Detect which cell encompasses the target text, then output its (X, Y) center coordinate. 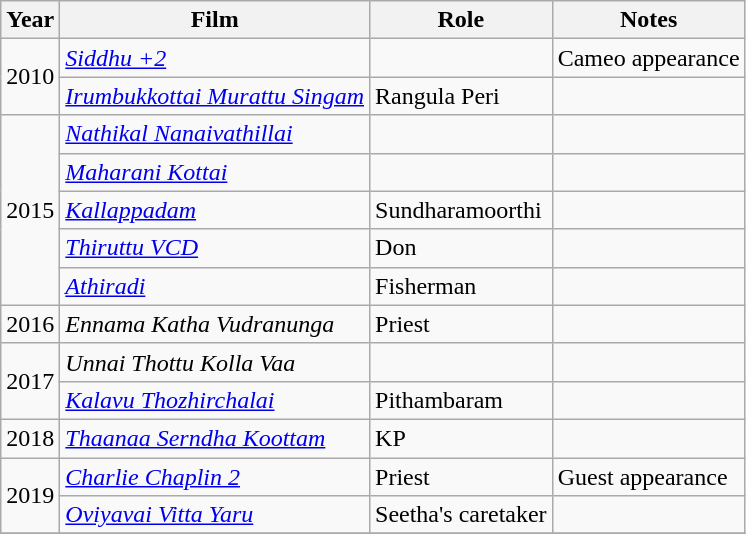
Siddhu +2 (215, 58)
Athiradi (215, 286)
2015 (30, 210)
Role (462, 20)
2017 (30, 381)
Don (462, 248)
2016 (30, 324)
Thaanaa Serndha Koottam (215, 438)
2010 (30, 77)
Seetha's caretaker (462, 515)
Maharani Kottai (215, 172)
2019 (30, 496)
Unnai Thottu Kolla Vaa (215, 362)
Guest appearance (648, 477)
Charlie Chaplin 2 (215, 477)
Notes (648, 20)
Film (215, 20)
Irumbukkottai Murattu Singam (215, 96)
Rangula Peri (462, 96)
Fisherman (462, 286)
Oviyavai Vitta Yaru (215, 515)
KP (462, 438)
Thiruttu VCD (215, 248)
Nathikal Nanaivathillai (215, 134)
Sundharamoorthi (462, 210)
Pithambaram (462, 400)
2018 (30, 438)
Ennama Katha Vudranunga (215, 324)
Kalavu Thozhirchalai (215, 400)
Cameo appearance (648, 58)
Kallappadam (215, 210)
Year (30, 20)
